Pinpoint the cell where the given text exists, returning its (x, y) midpoint coordinate. 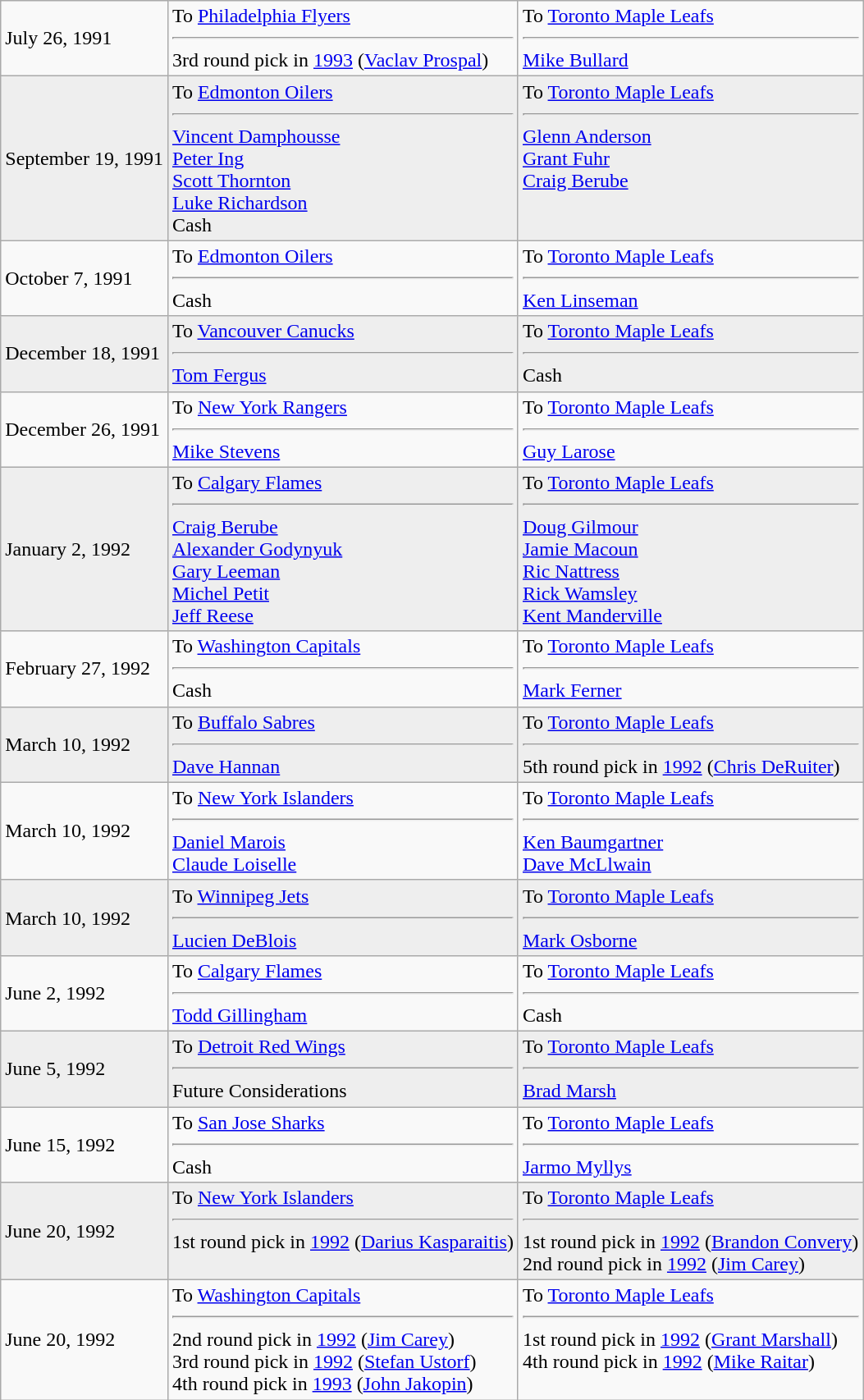
To San Jose SharksCash (343, 1144)
To Detroit Red WingsFuture Considerations (343, 1068)
October 7, 1991 (85, 278)
To Edmonton OilersCash (343, 278)
To Winnipeg JetsLucien DeBlois (343, 917)
December 18, 1991 (85, 354)
June 15, 1992 (85, 1144)
To New York RangersMike Stevens (343, 429)
To Edmonton OilersVincent Damphousse Peter Ing Scott Thornton Luke Richardson Cash (343, 158)
To Toronto Maple LeafsMark Ferner (690, 669)
June 5, 1992 (85, 1068)
To Washington CapitalsCash (343, 669)
To Toronto Maple LeafsMark Osborne (690, 917)
To Toronto Maple LeafsKen Linseman (690, 278)
To Calgary FlamesTodd Gillingham (343, 993)
To Toronto Maple Leafs1st round pick in 1992 (Brandon Convery) 2nd round pick in 1992 (Jim Carey) (690, 1231)
To Toronto Maple LeafsJarmo Myllys (690, 1144)
February 27, 1992 (85, 669)
To Buffalo SabresDave Hannan (343, 744)
To Toronto Maple Leafs1st round pick in 1992 (Grant Marshall) 4th round pick in 1992 (Mike Raitar) (690, 1340)
To New York IslandersDaniel Marois Claude Loiselle (343, 830)
June 2, 1992 (85, 993)
To New York Islanders1st round pick in 1992 (Darius Kasparaitis) (343, 1231)
To Toronto Maple LeafsKen Baumgartner Dave McLlwain (690, 830)
To Vancouver CanucksTom Fergus (343, 354)
To Toronto Maple LeafsMike Bullard (690, 39)
July 26, 1991 (85, 39)
To Toronto Maple LeafsDoug Gilmour Jamie Macoun Ric Nattress Rick Wamsley Kent Manderville (690, 549)
January 2, 1992 (85, 549)
September 19, 1991 (85, 158)
December 26, 1991 (85, 429)
To Toronto Maple LeafsBrad Marsh (690, 1068)
To Toronto Maple Leafs5th round pick in 1992 (Chris DeRuiter) (690, 744)
To Toronto Maple LeafsGuy Larose (690, 429)
To Philadelphia Flyers3rd round pick in 1993 (Vaclav Prospal) (343, 39)
To Washington Capitals2nd round pick in 1992 (Jim Carey) 3rd round pick in 1992 (Stefan Ustorf) 4th round pick in 1993 (John Jakopin) (343, 1340)
To Calgary FlamesCraig Berube Alexander Godynyuk Gary Leeman Michel Petit Jeff Reese (343, 549)
To Toronto Maple LeafsGlenn Anderson Grant Fuhr Craig Berube (690, 158)
